For the text-containing cell, return its midpoint in (x, y) coordinate format. 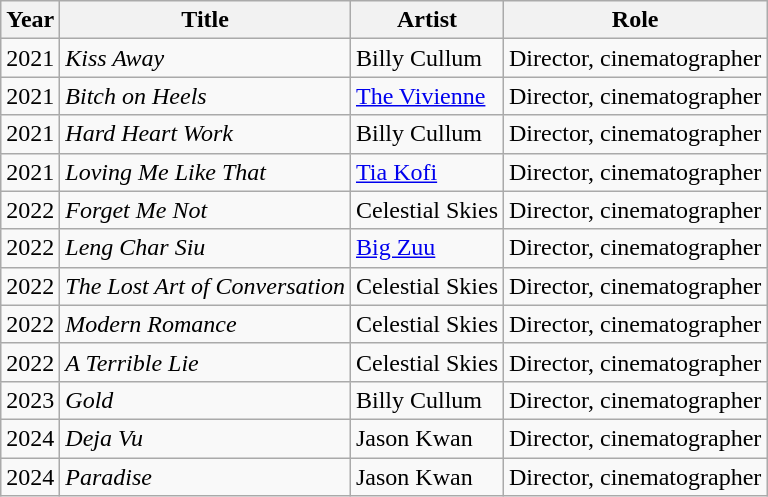
Paradise (206, 477)
Gold (206, 400)
Hard Heart Work (206, 134)
Big Zuu (426, 248)
A Terrible Lie (206, 362)
Tia Kofi (426, 172)
Deja Vu (206, 438)
Title (206, 20)
The Vivienne (426, 96)
2023 (30, 400)
Bitch on Heels (206, 96)
Role (636, 20)
Modern Romance (206, 324)
Leng Char Siu (206, 248)
Forget Me Not (206, 210)
Year (30, 20)
The Lost Art of Conversation (206, 286)
Artist (426, 20)
Loving Me Like That (206, 172)
Kiss Away (206, 58)
